For the text-containing cell, return its midpoint in (X, Y) coordinate format. 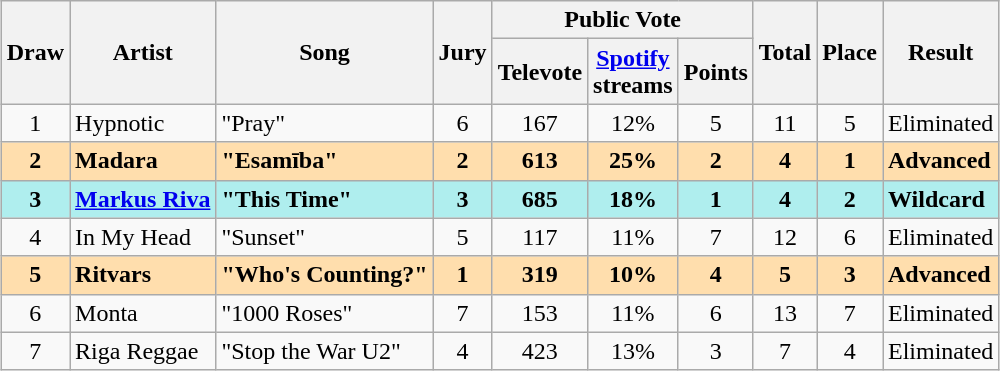
Spotifystreams (634, 72)
Riga Reggae (143, 351)
18% (634, 199)
685 (540, 199)
Ritvars (143, 275)
Hypnotic (143, 123)
Wildcard (940, 199)
"1000 Roses" (324, 313)
12% (634, 123)
"Sunset" (324, 237)
"Pray" (324, 123)
613 (540, 161)
Markus Riva (143, 199)
153 (540, 313)
Public Vote (622, 20)
"This Time" (324, 199)
Points (716, 72)
117 (540, 237)
"Stop the War U2" (324, 351)
423 (540, 351)
Madara (143, 161)
12 (785, 237)
167 (540, 123)
Monta (143, 313)
25% (634, 161)
"Who's Counting?" (324, 275)
Jury (462, 52)
13% (634, 351)
"Esamība" (324, 161)
Place (850, 52)
Televote (540, 72)
Total (785, 52)
Draw (35, 52)
Song (324, 52)
13 (785, 313)
Result (940, 52)
Artist (143, 52)
11 (785, 123)
319 (540, 275)
10% (634, 275)
In My Head (143, 237)
